Locate the cell with the specified text and output its (x, y) center coordinate. 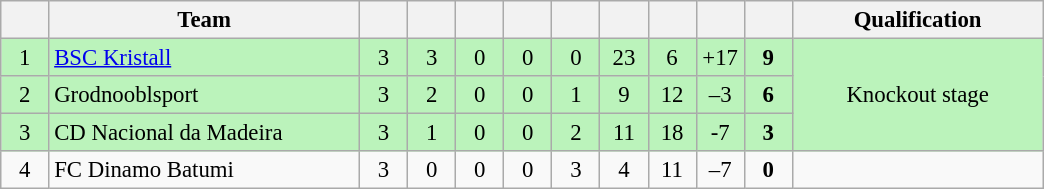
18 (672, 133)
12 (672, 95)
-7 (720, 133)
–3 (720, 95)
BSC Kristall (204, 58)
23 (624, 58)
Qualification (918, 20)
+17 (720, 58)
Grodnooblsport (204, 95)
FC Dinamo Batumi (204, 170)
–7 (720, 170)
CD Nacional da Madeira (204, 133)
Knockout stage (918, 96)
Team (204, 20)
